Find where the given text appears and provide that cell's center as (x, y) coordinate. 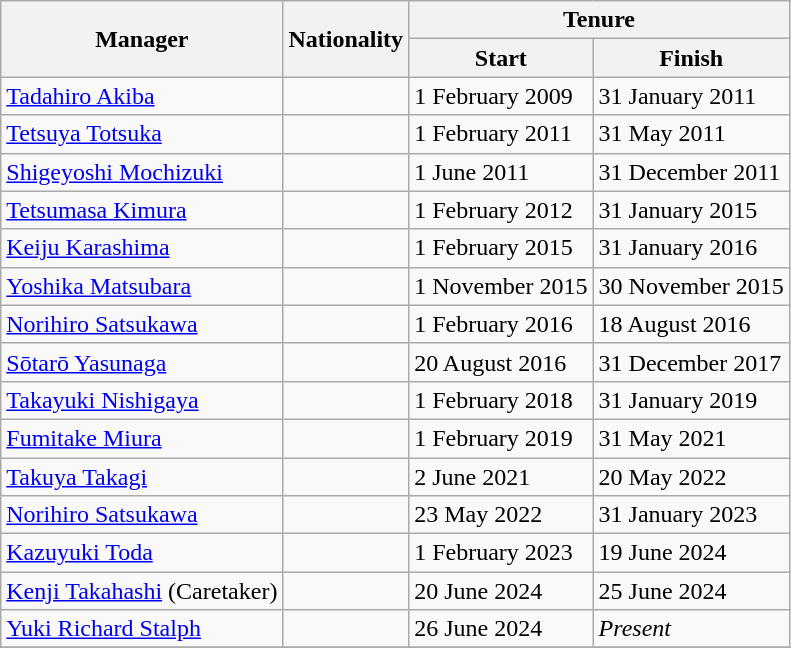
20 August 2016 (501, 362)
Kenji Takahashi (Caretaker) (142, 591)
Nationality (346, 39)
Shigeyoshi Mochizuki (142, 172)
Kazuyuki Toda (142, 553)
Start (501, 58)
20 June 2024 (501, 591)
31 December 2017 (691, 362)
Tadahiro Akiba (142, 96)
31 May 2011 (691, 134)
Tetsuya Totsuka (142, 134)
Tenure (600, 20)
30 November 2015 (691, 286)
Yoshika Matsubara (142, 286)
1 February 2019 (501, 438)
31 January 2015 (691, 210)
Tetsumasa Kimura (142, 210)
1 February 2016 (501, 324)
1 February 2012 (501, 210)
1 February 2009 (501, 96)
20 May 2022 (691, 477)
19 June 2024 (691, 553)
1 June 2011 (501, 172)
23 May 2022 (501, 515)
Keiju Karashima (142, 248)
25 June 2024 (691, 591)
Fumitake Miura (142, 438)
31 January 2011 (691, 96)
2 June 2021 (501, 477)
31 January 2016 (691, 248)
Takayuki Nishigaya (142, 400)
1 February 2018 (501, 400)
31 May 2021 (691, 438)
31 December 2011 (691, 172)
Sōtarō Yasunaga (142, 362)
Finish (691, 58)
18 August 2016 (691, 324)
Takuya Takagi (142, 477)
1 February 2011 (501, 134)
1 February 2015 (501, 248)
Manager (142, 39)
1 February 2023 (501, 553)
Yuki Richard Stalph (142, 629)
31 January 2019 (691, 400)
26 June 2024 (501, 629)
31 January 2023 (691, 515)
1 November 2015 (501, 286)
Present (691, 629)
